Locate the cell with the specified text and output its (X, Y) center coordinate. 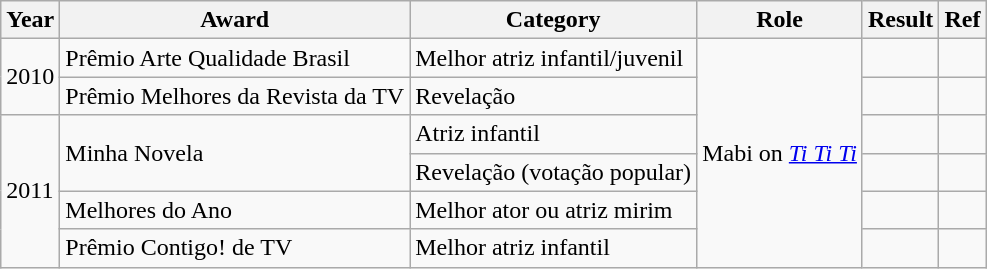
2011 (30, 191)
Result (900, 20)
Minha Novela (235, 153)
Mabi on Ti Ti Ti (780, 153)
Prêmio Arte Qualidade Brasil (235, 58)
Atriz infantil (554, 134)
Award (235, 20)
Year (30, 20)
Ref (962, 20)
2010 (30, 77)
Melhores do Ano (235, 210)
Revelação (554, 96)
Prêmio Melhores da Revista da TV (235, 96)
Revelação (votação popular) (554, 172)
Melhor atriz infantil (554, 248)
Role (780, 20)
Prêmio Contigo! de TV (235, 248)
Melhor ator ou atriz mirim (554, 210)
Category (554, 20)
Melhor atriz infantil/juvenil (554, 58)
